Pinpoint the cell where the given text exists, returning its [X, Y] midpoint coordinate. 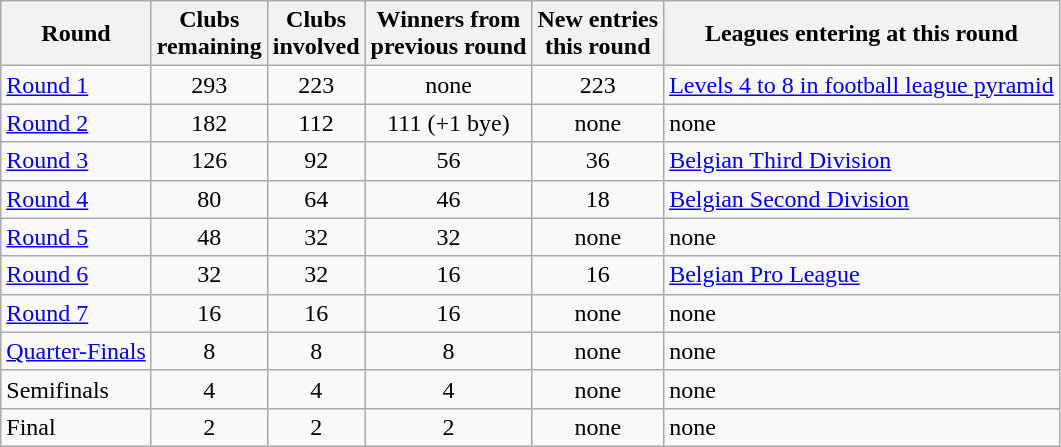
Belgian Pro League [862, 275]
46 [448, 199]
Clubsinvolved [316, 34]
64 [316, 199]
92 [316, 161]
Belgian Second Division [862, 199]
Round 5 [76, 237]
Round [76, 34]
Belgian Third Division [862, 161]
Winners fromprevious round [448, 34]
112 [316, 123]
Round 3 [76, 161]
Round 2 [76, 123]
New entriesthis round [598, 34]
126 [209, 161]
111 (+1 bye) [448, 123]
80 [209, 199]
Levels 4 to 8 in football league pyramid [862, 85]
Round 7 [76, 313]
Clubsremaining [209, 34]
56 [448, 161]
36 [598, 161]
Round 4 [76, 199]
Round 1 [76, 85]
Quarter-Finals [76, 351]
Leagues entering at this round [862, 34]
182 [209, 123]
293 [209, 85]
Final [76, 427]
18 [598, 199]
48 [209, 237]
Round 6 [76, 275]
Semifinals [76, 389]
